Output the (X, Y) coordinate of the center of the cell containing the given text.  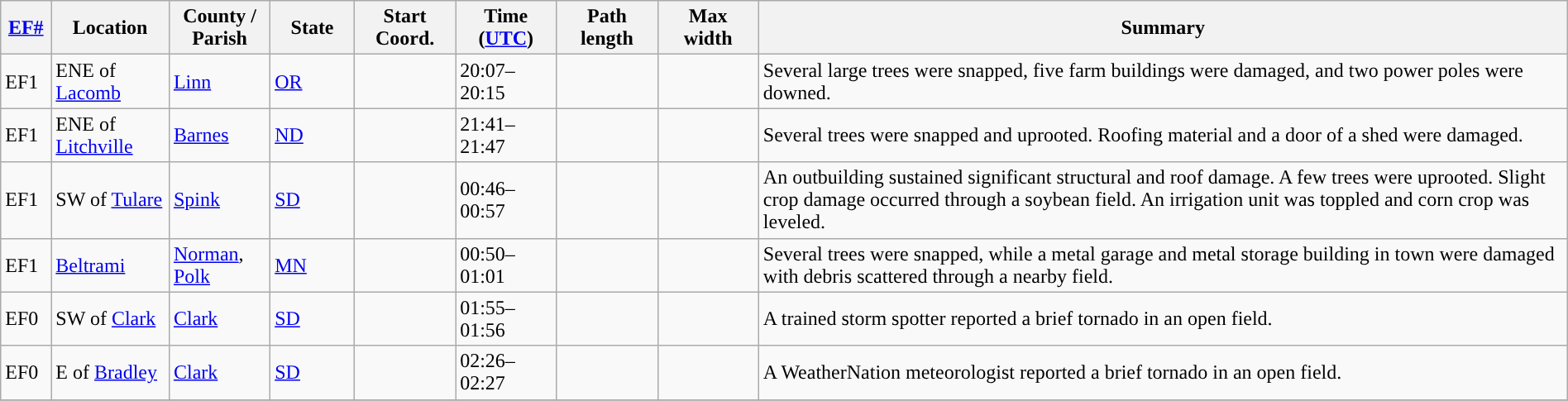
Time (UTC) (506, 28)
21:41–21:47 (506, 136)
01:55–01:56 (506, 319)
Several trees were snapped and uprooted. Roofing material and a door of a shed were damaged. (1163, 136)
Start Coord. (404, 28)
A trained storm spotter reported a brief tornado in an open field. (1163, 319)
ND (313, 136)
EF# (26, 28)
Barnes (219, 136)
Linn (219, 81)
Summary (1163, 28)
Norman, Polk (219, 265)
Several large trees were snapped, five farm buildings were damaged, and two power poles were downed. (1163, 81)
02:26–02:27 (506, 372)
Beltrami (111, 265)
SW of Clark (111, 319)
ENE of Lacomb (111, 81)
A WeatherNation meteorologist reported a brief tornado in an open field. (1163, 372)
20:07–20:15 (506, 81)
County / Parish (219, 28)
OR (313, 81)
00:46–00:57 (506, 200)
MN (313, 265)
Spink (219, 200)
SW of Tulare (111, 200)
Location (111, 28)
E of Bradley (111, 372)
Max width (708, 28)
00:50–01:01 (506, 265)
State (313, 28)
ENE of Litchville (111, 136)
Path length (607, 28)
Several trees were snapped, while a metal garage and metal storage building in town were damaged with debris scattered through a nearby field. (1163, 265)
